Find where the given text appears and provide that cell's center as [x, y] coordinate. 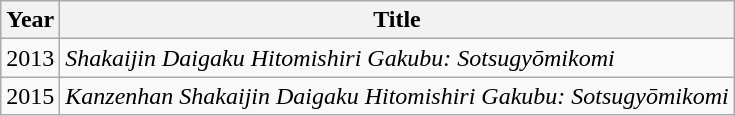
Year [30, 20]
2015 [30, 96]
Kanzenhan Shakaijin Daigaku Hitomishiri Gakubu: Sotsugyōmikomi [397, 96]
Title [397, 20]
2013 [30, 58]
Shakaijin Daigaku Hitomishiri Gakubu: Sotsugyōmikomi [397, 58]
